Identify which cell holds the provided text, then report its [x, y] central coordinate. 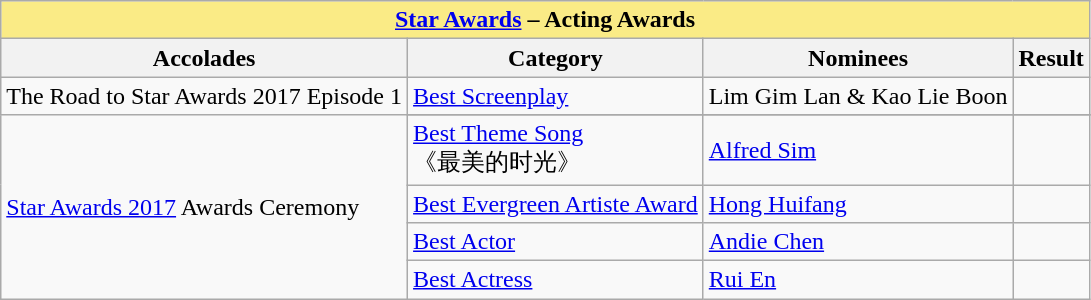
Best Theme Song 《最美的时光》 [556, 150]
Category [556, 58]
Andie Chen [858, 242]
Best Screenplay [556, 96]
Accolades [204, 58]
Best Actor [556, 242]
Rui En [858, 280]
Nominees [858, 58]
Hong Huifang [858, 203]
Result [1051, 58]
Lim Gim Lan & Kao Lie Boon [858, 96]
Star Awards 2017 Awards Ceremony [204, 207]
The Road to Star Awards 2017 Episode 1 [204, 96]
Alfred Sim [858, 150]
Best Evergreen Artiste Award [556, 203]
Best Actress [556, 280]
Star Awards – Acting Awards [546, 20]
